Identify which cell holds the provided text, then report its (x, y) central coordinate. 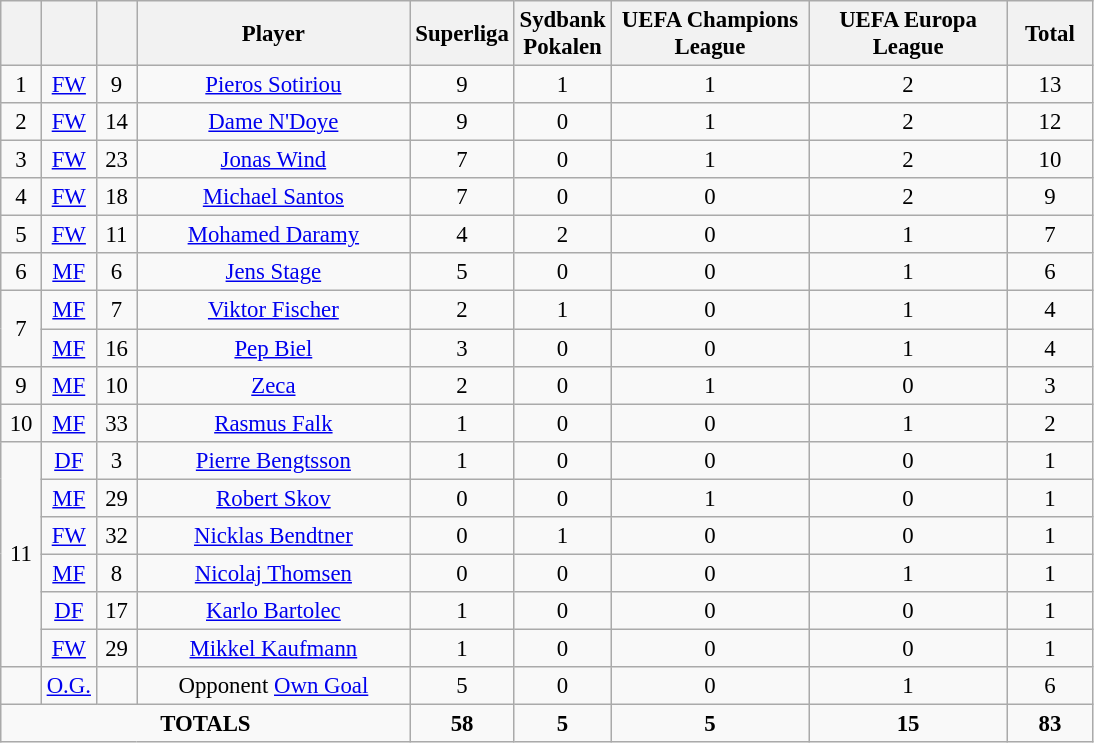
Jens Stage (274, 273)
Mohamed Daramy (274, 235)
Dame N'Doye (274, 122)
Total (1050, 34)
23 (116, 160)
32 (116, 536)
UEFA Champions League (710, 34)
Karlo Bartolec (274, 611)
Pierre Bengtsson (274, 460)
Mikkel Kaufmann (274, 648)
58 (462, 724)
Rasmus Falk (274, 423)
33 (116, 423)
17 (116, 611)
13 (1050, 85)
Michael Santos (274, 197)
Nicolaj Thomsen (274, 573)
15 (908, 724)
Pep Biel (274, 348)
O.G. (68, 686)
Robert Skov (274, 498)
12 (1050, 122)
83 (1050, 724)
Jonas Wind (274, 160)
Player (274, 34)
18 (116, 197)
Opponent Own Goal (274, 686)
Viktor Fischer (274, 310)
UEFA Europa League (908, 34)
Sydbank Pokalen (562, 34)
Nicklas Bendtner (274, 536)
TOTALS (206, 724)
Zeca (274, 385)
Superliga (462, 34)
8 (116, 573)
14 (116, 122)
Pieros Sotiriou (274, 85)
16 (116, 348)
